Determine the [X, Y] coordinate at the center of the cell enclosing the given text.  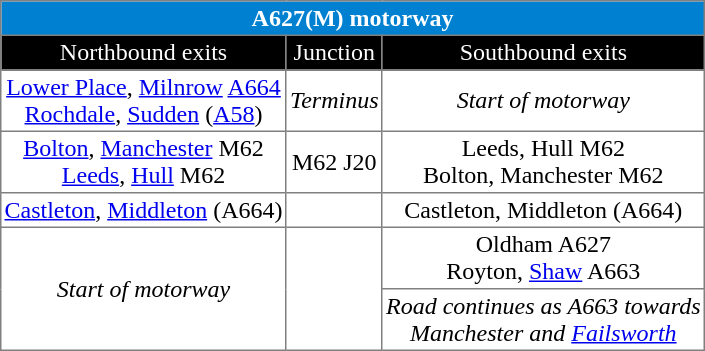
Road continues as A663 towards Manchester and Failsworth [543, 320]
Oldham A627 Royton, Shaw A663 [543, 258]
Terminus [334, 101]
A627(M) motorway [353, 18]
M62 J20 [334, 162]
Southbound exits [543, 52]
Bolton, Manchester M62Leeds, Hull M62 [144, 162]
Junction [334, 52]
Leeds, Hull M62Bolton, Manchester M62 [543, 162]
Lower Place, Milnrow A664Rochdale, Sudden (A58) [144, 101]
Northbound exits [144, 52]
